Output the [x, y] coordinate of the center of the cell containing the given text.  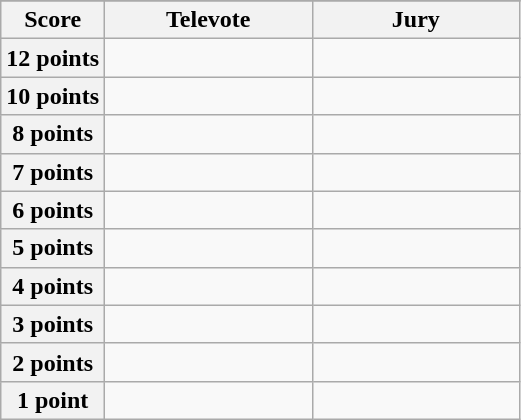
2 points [53, 362]
6 points [53, 210]
5 points [53, 248]
3 points [53, 324]
Jury [416, 20]
1 point [53, 400]
10 points [53, 96]
7 points [53, 172]
12 points [53, 58]
Televote [209, 20]
Score [53, 20]
4 points [53, 286]
8 points [53, 134]
